Identify which cell holds the provided text, then report its [X, Y] central coordinate. 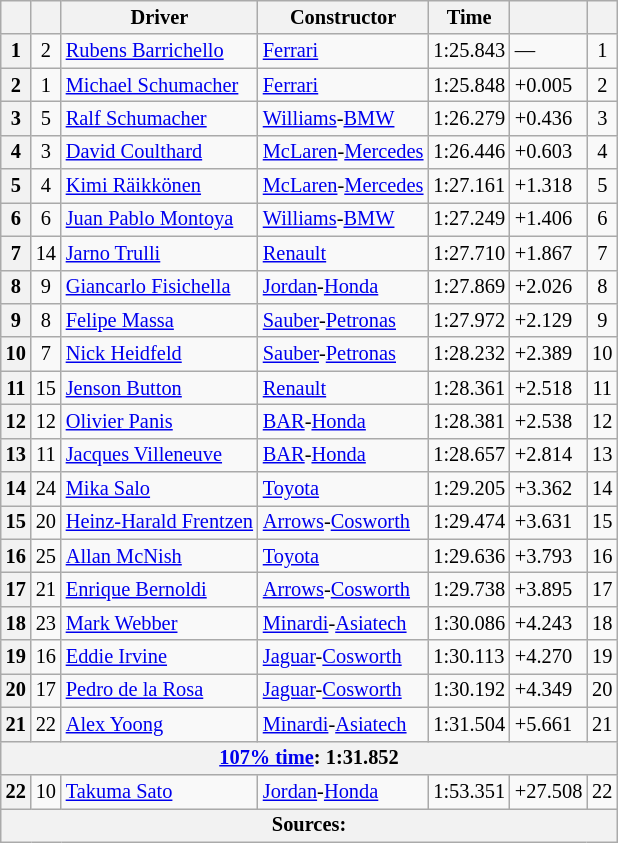
+2.389 [548, 354]
+4.243 [548, 623]
1:29.205 [469, 489]
+2.538 [548, 421]
+27.508 [548, 791]
1:30.086 [469, 623]
1:25.843 [469, 51]
— [548, 51]
+1.406 [548, 219]
+2.129 [548, 320]
+0.436 [548, 118]
Mika Salo [160, 489]
23 [46, 623]
Olivier Panis [160, 421]
Jarno Trulli [160, 253]
1:29.738 [469, 589]
1:30.192 [469, 690]
Time [469, 17]
Ralf Schumacher [160, 118]
Constructor [343, 17]
+1.318 [548, 186]
1:29.636 [469, 556]
1:31.504 [469, 724]
Jenson Button [160, 388]
Alex Yoong [160, 724]
+2.814 [548, 455]
Juan Pablo Montoya [160, 219]
25 [46, 556]
Giancarlo Fisichella [160, 287]
Takuma Sato [160, 791]
+4.349 [548, 690]
+3.895 [548, 589]
1:26.446 [469, 152]
+2.518 [548, 388]
1:53.351 [469, 791]
Nick Heidfeld [160, 354]
1:27.161 [469, 186]
1:30.113 [469, 657]
107% time: 1:31.852 [310, 758]
1:28.381 [469, 421]
Enrique Bernoldi [160, 589]
1:27.869 [469, 287]
24 [46, 489]
1:28.232 [469, 354]
1:27.249 [469, 219]
Mark Webber [160, 623]
Kimi Räikkönen [160, 186]
Sources: [310, 825]
1:28.361 [469, 388]
+3.631 [548, 522]
Eddie Irvine [160, 657]
1:26.279 [469, 118]
Heinz-Harald Frentzen [160, 522]
Pedro de la Rosa [160, 690]
Allan McNish [160, 556]
+1.867 [548, 253]
+3.793 [548, 556]
Felipe Massa [160, 320]
+2.026 [548, 287]
+0.603 [548, 152]
Jacques Villeneuve [160, 455]
Rubens Barrichello [160, 51]
Michael Schumacher [160, 85]
David Coulthard [160, 152]
+3.362 [548, 489]
+4.270 [548, 657]
Driver [160, 17]
+5.661 [548, 724]
1:29.474 [469, 522]
1:27.972 [469, 320]
+0.005 [548, 85]
1:28.657 [469, 455]
1:27.710 [469, 253]
1:25.848 [469, 85]
